Identify which cell holds the provided text, then report its [x, y] central coordinate. 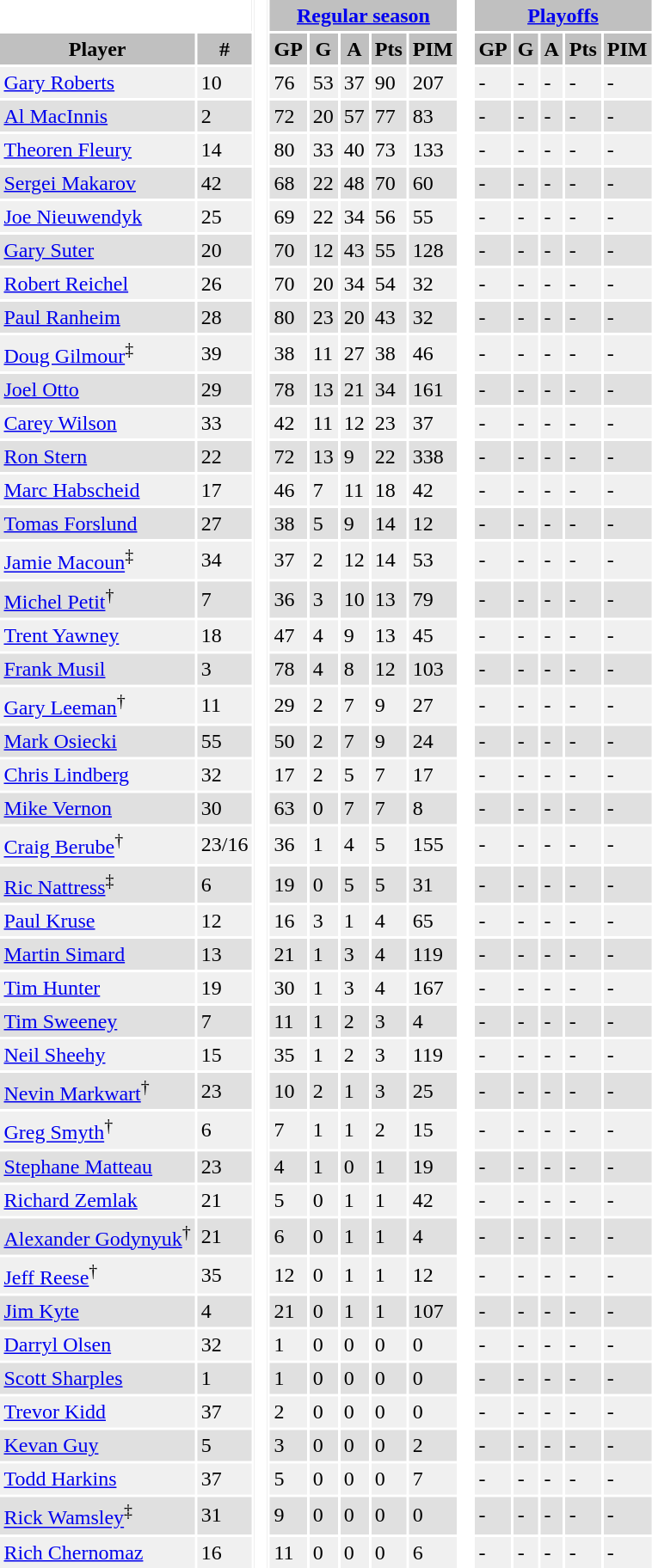
60 [433, 183]
Mark Osiecki [97, 742]
Tim Sweeney [97, 1021]
# [225, 49]
54 [389, 284]
Sergei Makarov [97, 183]
Nevin Markwart† [97, 1091]
Ron Stern [97, 456]
Jamie Macoun‡ [97, 560]
Stephane Matteau [97, 1167]
Marc Habscheid [97, 490]
79 [433, 599]
Trent Yawney [97, 635]
77 [389, 116]
Greg Smyth† [97, 1130]
68 [288, 183]
161 [433, 389]
26 [225, 284]
45 [433, 635]
39 [225, 353]
Rick Wamsley‡ [97, 1516]
Alexander Godynyuk† [97, 1236]
Richard Zemlak [97, 1200]
155 [433, 845]
Theoren Fleury [97, 150]
Paul Kruse [97, 921]
83 [433, 116]
Darryl Olsen [97, 1345]
207 [433, 83]
Doug Gilmour‡ [97, 353]
Joe Nieuwendyk [97, 217]
40 [354, 150]
338 [433, 456]
128 [433, 250]
69 [288, 217]
90 [389, 83]
Jim Kyte [97, 1312]
Joel Otto [97, 389]
Michel Petit† [97, 599]
Rich Chernomaz [97, 1552]
Scott Sharples [97, 1379]
Mike Vernon [97, 809]
167 [433, 988]
76 [288, 83]
Trevor Kidd [97, 1412]
Carey Wilson [97, 423]
73 [389, 150]
Gary Suter [97, 250]
Neil Sheehy [97, 1055]
50 [288, 742]
103 [433, 669]
Paul Ranheim [97, 317]
23/16 [225, 845]
107 [433, 1312]
Robert Reichel [97, 284]
Kevan Guy [97, 1446]
Playoffs [563, 15]
Gary Leeman† [97, 705]
Regular season [363, 15]
28 [225, 317]
65 [433, 921]
Jeff Reese† [97, 1275]
47 [288, 635]
Frank Musil [97, 669]
133 [433, 150]
24 [433, 742]
63 [288, 809]
Craig Berube† [97, 845]
Martin Simard [97, 954]
Tomas Forslund [97, 524]
Gary Roberts [97, 83]
Tim Hunter [97, 988]
56 [389, 217]
Al MacInnis [97, 116]
Chris Lindberg [97, 775]
Player [97, 49]
Ric Nattress‡ [97, 884]
Todd Harkins [97, 1479]
48 [354, 183]
57 [354, 116]
